Pinpoint the cell where the given text exists, returning its (X, Y) midpoint coordinate. 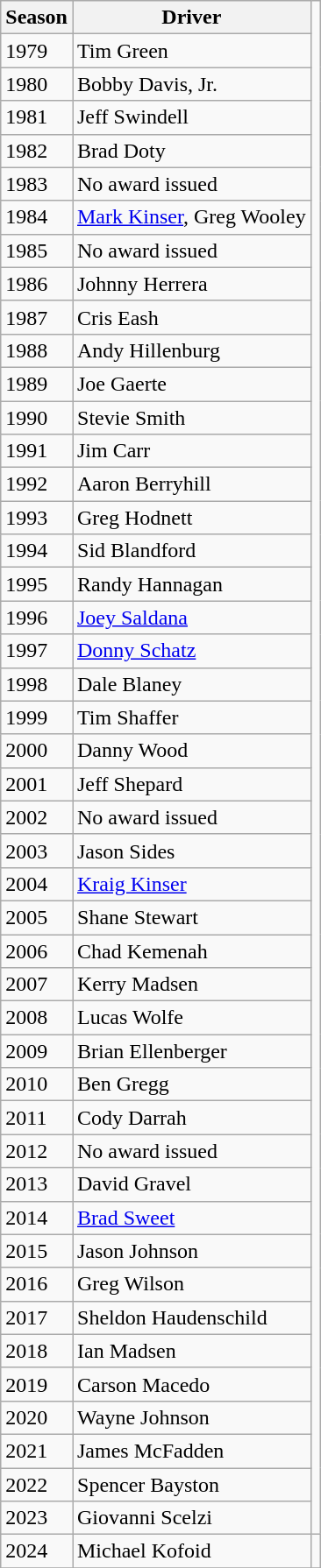
1986 (37, 284)
2021 (37, 1451)
1989 (37, 384)
Jeff Shepard (191, 784)
2020 (37, 1417)
Greg Wilson (191, 1284)
Joey Saldana (191, 618)
1990 (37, 418)
Kerry Madsen (191, 985)
Joe Gaerte (191, 384)
1988 (37, 350)
2006 (37, 950)
Sid Blandford (191, 551)
Spencer Bayston (191, 1485)
2011 (37, 1118)
2024 (37, 1551)
2023 (37, 1518)
Driver (191, 18)
Shane Stewart (191, 917)
2018 (37, 1351)
2016 (37, 1284)
Randy Hannagan (191, 584)
Wayne Johnson (191, 1417)
1994 (37, 551)
1979 (37, 51)
Johnny Herrera (191, 284)
Kraig Kinser (191, 884)
Greg Hodnett (191, 518)
2012 (37, 1151)
1992 (37, 484)
2010 (37, 1084)
David Gravel (191, 1184)
1998 (37, 684)
2001 (37, 784)
2002 (37, 817)
Dale Blaney (191, 684)
Bobby Davis, Jr. (191, 84)
Brad Doty (191, 151)
1995 (37, 584)
1987 (37, 317)
2022 (37, 1485)
1993 (37, 518)
1996 (37, 618)
Season (37, 18)
Tim Green (191, 51)
Carson Macedo (191, 1384)
1982 (37, 151)
1980 (37, 84)
2007 (37, 985)
Jason Sides (191, 851)
2009 (37, 1051)
2015 (37, 1251)
Mark Kinser, Greg Wooley (191, 217)
1983 (37, 184)
2017 (37, 1317)
James McFadden (191, 1451)
Ben Gregg (191, 1084)
1999 (37, 717)
Donny Schatz (191, 651)
1984 (37, 217)
Giovanni Scelzi (191, 1518)
2013 (37, 1184)
Chad Kemenah (191, 950)
Lucas Wolfe (191, 1018)
Tim Shaffer (191, 717)
Aaron Berryhill (191, 484)
2005 (37, 917)
Andy Hillenburg (191, 350)
Jim Carr (191, 451)
Cris Eash (191, 317)
2019 (37, 1384)
Danny Wood (191, 751)
Cody Darrah (191, 1118)
2000 (37, 751)
2004 (37, 884)
1981 (37, 117)
1991 (37, 451)
Brian Ellenberger (191, 1051)
2014 (37, 1218)
Stevie Smith (191, 418)
2008 (37, 1018)
2003 (37, 851)
1985 (37, 251)
Brad Sweet (191, 1218)
Jeff Swindell (191, 117)
Jason Johnson (191, 1251)
Michael Kofoid (191, 1551)
Sheldon Haudenschild (191, 1317)
Ian Madsen (191, 1351)
1997 (37, 651)
